Identify which cell holds the provided text, then report its (X, Y) central coordinate. 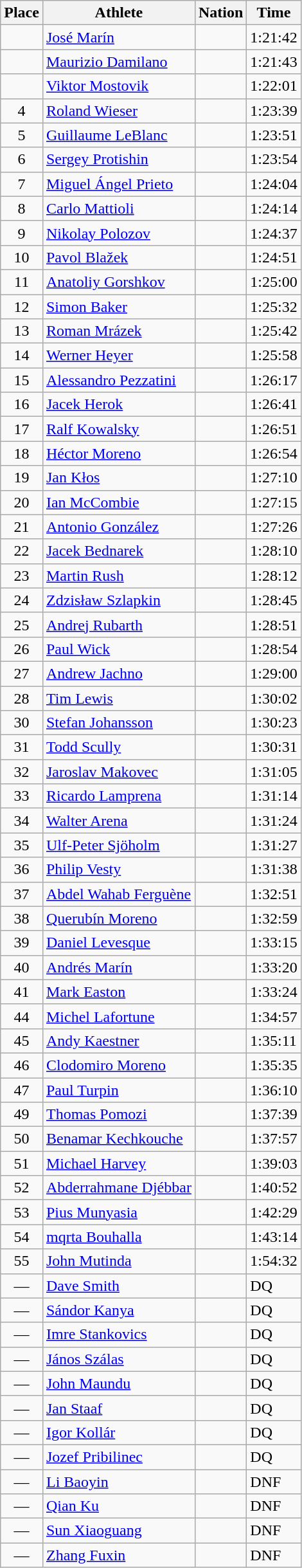
John Maundu (118, 1383)
Walter Arena (118, 821)
26 (22, 649)
Igor Kollár (118, 1432)
Miguel Ángel Prieto (118, 184)
Time (274, 13)
1:28:45 (274, 600)
39 (22, 943)
40 (22, 967)
José Marín (118, 37)
Roland Wieser (118, 111)
1:26:51 (274, 429)
Martin Rush (118, 576)
19 (22, 478)
Tim Lewis (118, 698)
1:23:39 (274, 111)
1:33:24 (274, 992)
1:28:12 (274, 576)
Zhang Fuxin (118, 1555)
Carlo Mattioli (118, 208)
1:22:01 (274, 86)
1:36:10 (274, 1090)
9 (22, 233)
7 (22, 184)
1:32:51 (274, 894)
55 (22, 1261)
1:31:24 (274, 821)
Imre Stankovics (118, 1335)
Paul Turpin (118, 1090)
1:31:05 (274, 772)
1:23:51 (274, 135)
Andrés Marín (118, 967)
1:31:27 (274, 845)
Ulf-Peter Sjöholm (118, 845)
8 (22, 208)
33 (22, 796)
13 (22, 331)
16 (22, 405)
Pius Munyasia (118, 1212)
Abdel Wahab Ferguène (118, 894)
Andrej Rubarth (118, 624)
12 (22, 307)
1:24:51 (274, 257)
47 (22, 1090)
Andrew Jachno (118, 673)
34 (22, 821)
1:31:38 (274, 870)
1:39:03 (274, 1163)
1:33:15 (274, 943)
1:24:37 (274, 233)
Werner Heyer (118, 356)
Ralf Kowalsky (118, 429)
Simon Baker (118, 307)
10 (22, 257)
Daniel Levesque (118, 943)
36 (22, 870)
31 (22, 747)
1:33:20 (274, 967)
14 (22, 356)
1:40:52 (274, 1188)
Jacek Herok (118, 405)
5 (22, 135)
25 (22, 624)
Thomas Pomozi (118, 1115)
37 (22, 894)
1:28:10 (274, 551)
mqrta Bouhalla (118, 1237)
50 (22, 1139)
1:25:00 (274, 282)
1:25:32 (274, 307)
1:30:31 (274, 747)
Roman Mrázek (118, 331)
27 (22, 673)
1:29:00 (274, 673)
30 (22, 723)
Guillaume LeBlanc (118, 135)
Antonio González (118, 527)
1:35:35 (274, 1065)
38 (22, 918)
1:23:54 (274, 160)
1:43:14 (274, 1237)
Place (22, 13)
49 (22, 1115)
1:30:23 (274, 723)
Pavol Blažek (118, 257)
1:31:14 (274, 796)
Li Baoyin (118, 1481)
Benamar Kechkouche (118, 1139)
1:26:54 (274, 453)
1:54:32 (274, 1261)
4 (22, 111)
1:28:54 (274, 649)
Todd Scully (118, 747)
Michel Lafortune (118, 1016)
1:24:04 (274, 184)
Héctor Moreno (118, 453)
Paul Wick (118, 649)
1:34:57 (274, 1016)
1:25:42 (274, 331)
Nation (220, 13)
20 (22, 502)
41 (22, 992)
32 (22, 772)
Sándor Kanya (118, 1310)
1:32:59 (274, 918)
1:28:51 (274, 624)
1:26:17 (274, 380)
1:25:58 (274, 356)
1:27:10 (274, 478)
45 (22, 1041)
21 (22, 527)
Michael Harvey (118, 1163)
Ian McCombie (118, 502)
John Mutinda (118, 1261)
Sergey Protishin (118, 160)
Zdzisław Szlapkin (118, 600)
15 (22, 380)
1:37:57 (274, 1139)
Stefan Johansson (118, 723)
6 (22, 160)
53 (22, 1212)
1:35:11 (274, 1041)
Alessandro Pezzatini (118, 380)
54 (22, 1237)
Nikolay Polozov (118, 233)
1:27:15 (274, 502)
János Szálas (118, 1359)
1:21:42 (274, 37)
1:30:02 (274, 698)
Clodomiro Moreno (118, 1065)
18 (22, 453)
Maurizio Damilano (118, 62)
46 (22, 1065)
24 (22, 600)
28 (22, 698)
51 (22, 1163)
Jaroslav Makovec (118, 772)
1:21:43 (274, 62)
1:24:14 (274, 208)
Ricardo Lamprena (118, 796)
1:37:39 (274, 1115)
1:26:41 (274, 405)
Sun Xiaoguang (118, 1531)
35 (22, 845)
Qian Ku (118, 1506)
17 (22, 429)
52 (22, 1188)
Jozef Pribilinec (118, 1457)
22 (22, 551)
23 (22, 576)
Viktor Mostovik (118, 86)
Andy Kaestner (118, 1041)
Jacek Bednarek (118, 551)
Mark Easton (118, 992)
Athlete (118, 13)
Querubín Moreno (118, 918)
44 (22, 1016)
Dave Smith (118, 1286)
1:42:29 (274, 1212)
11 (22, 282)
1:27:26 (274, 527)
Jan Kłos (118, 478)
Philip Vesty (118, 870)
Jan Staaf (118, 1408)
Anatoliy Gorshkov (118, 282)
Abderrahmane Djébbar (118, 1188)
